Pinpoint the cell where the given text exists, returning its (x, y) midpoint coordinate. 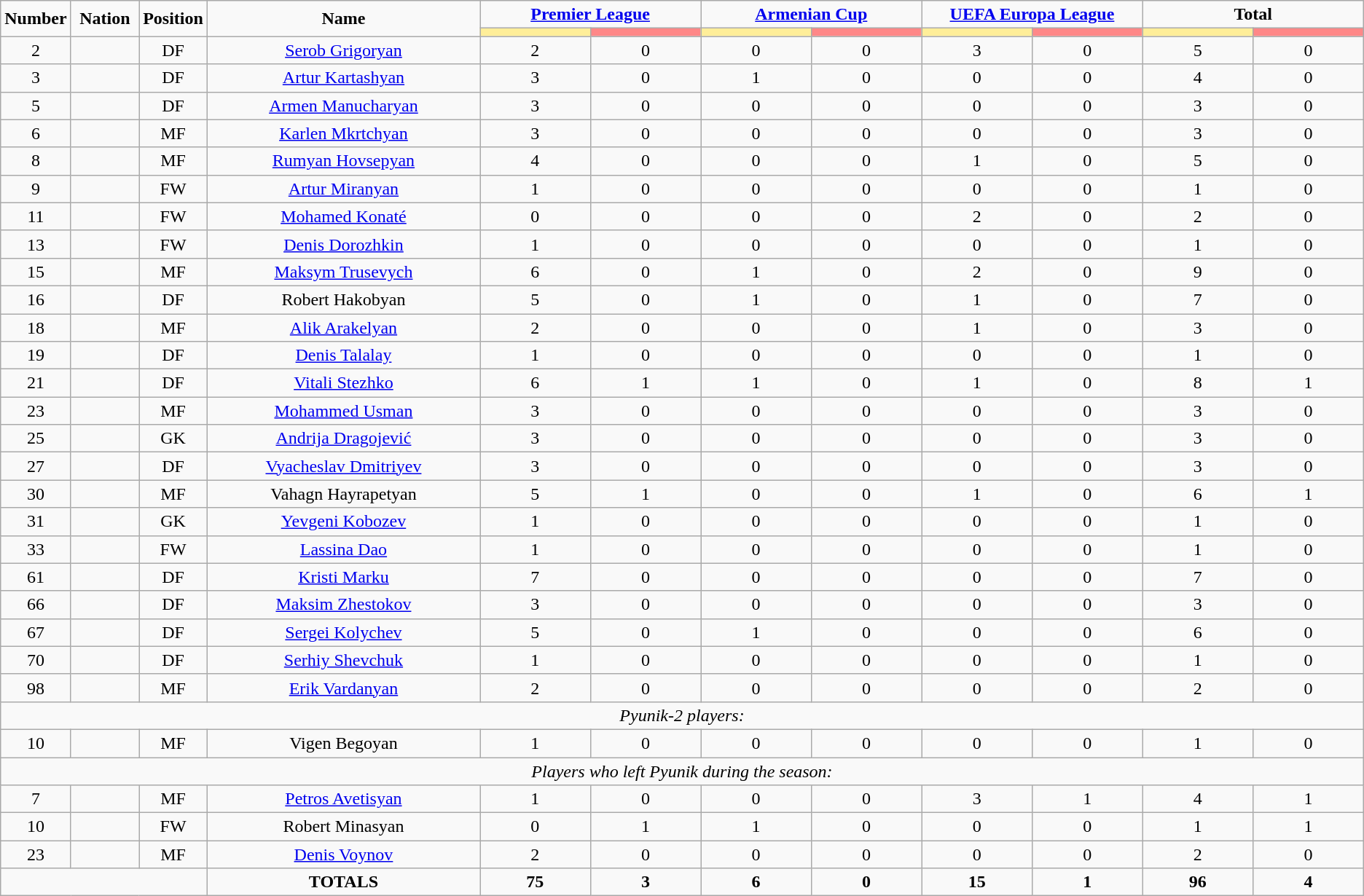
11 (36, 216)
25 (36, 439)
66 (36, 605)
16 (36, 299)
Denis Talalay (343, 355)
Denis Dorozhkin (343, 244)
Erik Vardanyan (343, 688)
Andrija Dragojević (343, 439)
Premier League (590, 15)
Serhiy Shevchuk (343, 660)
Rumyan Hovsepyan (343, 161)
96 (1198, 882)
Lassina Dao (343, 549)
Vitali Stezhko (343, 383)
Kristi Marku (343, 577)
TOTALS (343, 882)
Maksim Zhestokov (343, 605)
18 (36, 327)
Artur Miranyan (343, 189)
Artur Kartashyan (343, 78)
Sergei Kolychev (343, 632)
Mohamed Konaté (343, 216)
Karlen Mkrtchyan (343, 133)
Pyunik-2 players: (682, 715)
75 (535, 882)
Robert Hakobyan (343, 299)
Nation (105, 19)
Denis Voynov (343, 854)
30 (36, 494)
Yevgeni Kobozev (343, 522)
UEFA Europa League (1032, 15)
61 (36, 577)
Petros Avetisyan (343, 799)
13 (36, 244)
Robert Minasyan (343, 827)
Vahagn Hayrapetyan (343, 494)
Armenian Cup (812, 15)
70 (36, 660)
98 (36, 688)
Armen Manucharyan (343, 106)
27 (36, 466)
21 (36, 383)
33 (36, 549)
Mohammed Usman (343, 411)
31 (36, 522)
19 (36, 355)
Vyacheslav Dmitriyev (343, 466)
Number (36, 19)
Players who left Pyunik during the season: (682, 771)
Alik Arakelyan (343, 327)
Vigen Begoyan (343, 743)
Name (343, 19)
67 (36, 632)
Total (1253, 15)
Serob Grigoryan (343, 50)
Maksym Trusevych (343, 272)
Position (173, 19)
